Return the [x, y] coordinate for the center point of the cell that contains the specified text.  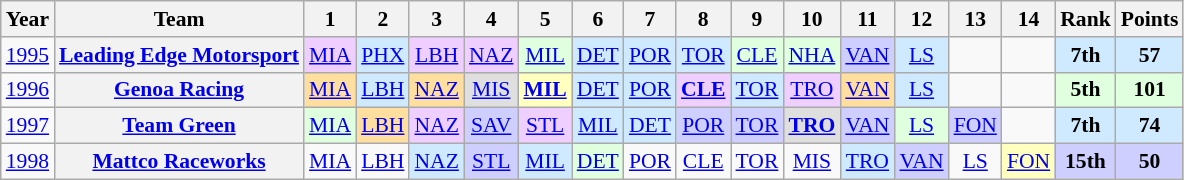
9 [756, 19]
Rank [1086, 19]
1 [330, 19]
Team [179, 19]
8 [704, 19]
7 [650, 19]
12 [921, 19]
14 [1028, 19]
Genoa Racing [179, 90]
50 [1150, 162]
Team Green [179, 126]
10 [812, 19]
3 [436, 19]
1995 [28, 55]
Mattco Raceworks [179, 162]
6 [598, 19]
NHA [812, 55]
1997 [28, 126]
57 [1150, 55]
74 [1150, 126]
101 [1150, 90]
Year [28, 19]
5th [1086, 90]
Leading Edge Motorsport [179, 55]
11 [867, 19]
5 [544, 19]
SAV [491, 126]
Points [1150, 19]
1998 [28, 162]
4 [491, 19]
15th [1086, 162]
2 [382, 19]
PHX [382, 55]
13 [976, 19]
1996 [28, 90]
